For the text-containing cell, return its midpoint in [x, y] coordinate format. 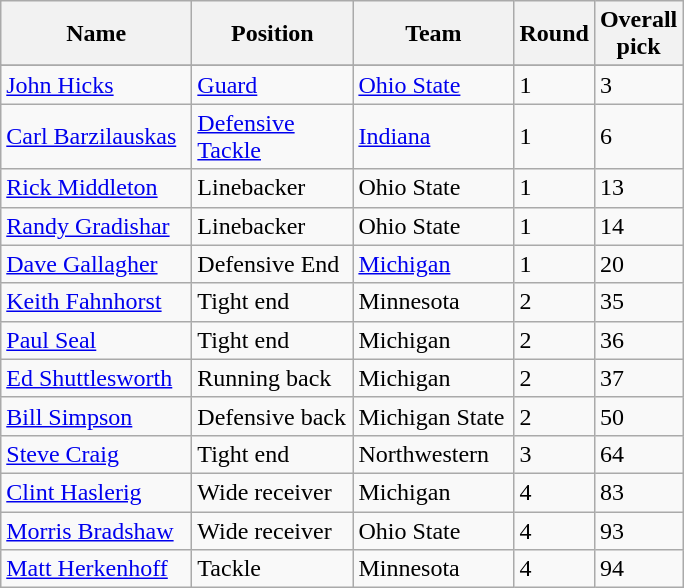
Position [272, 34]
Morris Bradshaw [96, 531]
Randy Gradishar [96, 226]
Dave Gallagher [96, 264]
Ed Shuttlesworth [96, 378]
Team [434, 34]
Indiana [434, 136]
John Hicks [96, 85]
Round [554, 34]
Steve Craig [96, 454]
13 [638, 188]
14 [638, 226]
Running back [272, 378]
6 [638, 136]
94 [638, 569]
Overall pick [638, 34]
93 [638, 531]
50 [638, 416]
37 [638, 378]
Bill Simpson [96, 416]
Defensive End [272, 264]
Guard [272, 85]
Tackle [272, 569]
83 [638, 492]
Name [96, 34]
36 [638, 340]
Clint Haslerig [96, 492]
Michigan State [434, 416]
Rick Middleton [96, 188]
35 [638, 302]
Matt Herkenhoff [96, 569]
Carl Barzilauskas [96, 136]
Defensive Tackle [272, 136]
64 [638, 454]
Defensive back [272, 416]
20 [638, 264]
Paul Seal [96, 340]
Northwestern [434, 454]
Keith Fahnhorst [96, 302]
